Determine the [X, Y] coordinate at the center of the cell enclosing the given text.  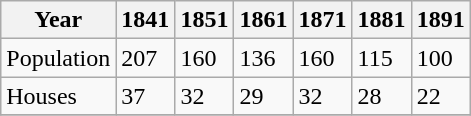
37 [146, 96]
136 [264, 58]
1881 [382, 20]
28 [382, 96]
Houses [58, 96]
1861 [264, 20]
207 [146, 58]
Year [58, 20]
1851 [204, 20]
1871 [322, 20]
100 [440, 58]
115 [382, 58]
29 [264, 96]
Population [58, 58]
1841 [146, 20]
22 [440, 96]
1891 [440, 20]
